Pinpoint the cell where the given text exists, returning its (x, y) midpoint coordinate. 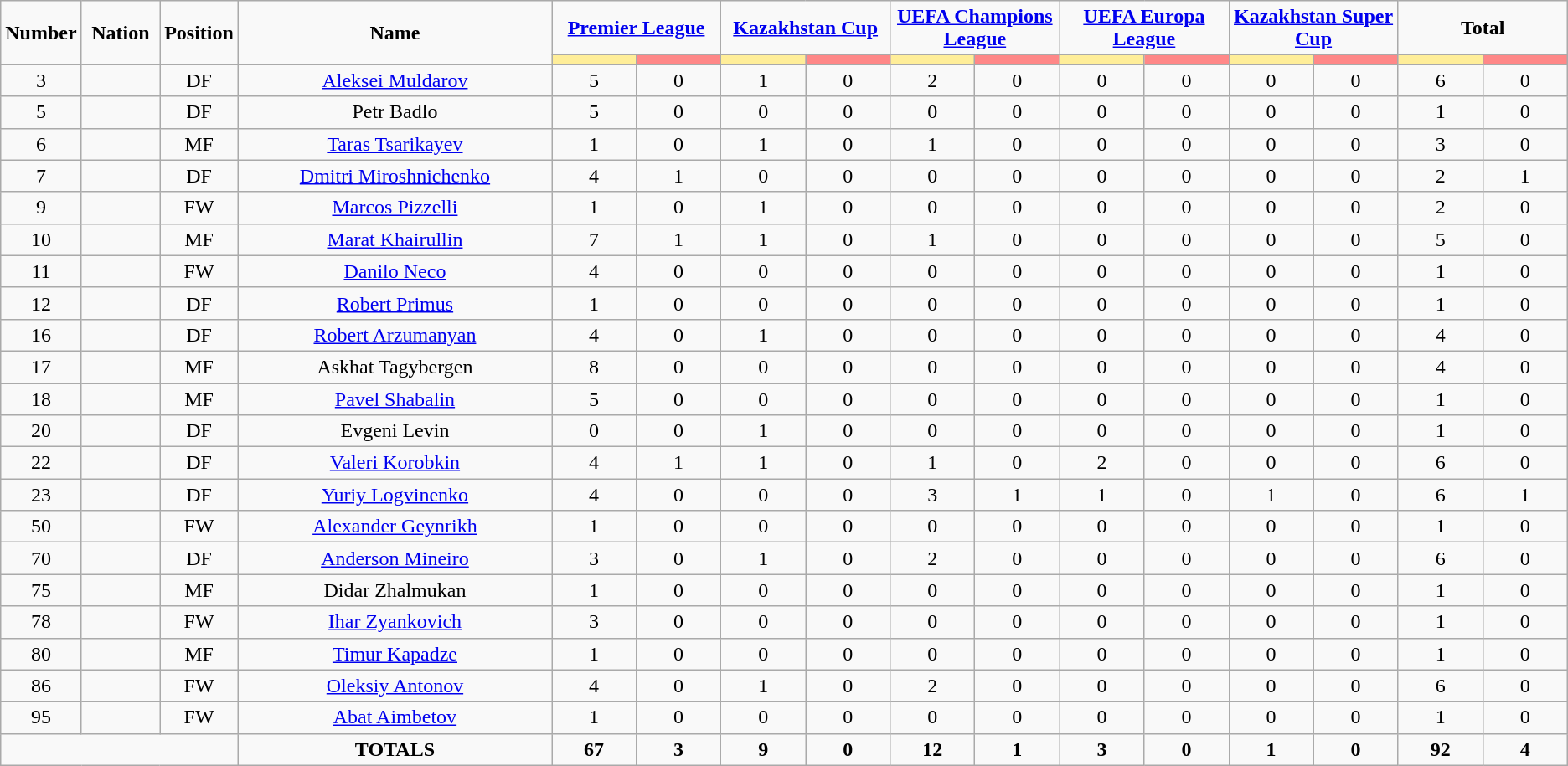
95 (41, 717)
Alexander Geynrikh (395, 527)
Didar Zhalmukan (395, 590)
Number (41, 33)
Oleksiy Antonov (395, 686)
Dmitri Miroshnichenko (395, 176)
Kazakhstan Cup (806, 28)
80 (41, 654)
Robert Arzumanyan (395, 335)
Yuriy Logvinenko (395, 495)
TOTALS (395, 749)
Name (395, 33)
Marat Khairullin (395, 239)
67 (593, 749)
Pavel Shabalin (395, 399)
Petr Badlo (395, 112)
Robert Primus (395, 303)
20 (41, 431)
8 (593, 367)
Position (199, 33)
Askhat Tagybergen (395, 367)
UEFA Champions League (975, 28)
Valeri Korobkin (395, 463)
70 (41, 558)
11 (41, 271)
18 (41, 399)
86 (41, 686)
10 (41, 239)
92 (1441, 749)
Total (1483, 28)
16 (41, 335)
17 (41, 367)
Aleksei Muldarov (395, 80)
Timur Kapadze (395, 654)
Anderson Mineiro (395, 558)
Danilo Neco (395, 271)
78 (41, 622)
Evgeni Levin (395, 431)
Kazakhstan Super Cup (1313, 28)
22 (41, 463)
75 (41, 590)
Ihar Zyankovich (395, 622)
23 (41, 495)
Taras Tsarikayev (395, 144)
Premier League (636, 28)
Marcos Pizzelli (395, 208)
50 (41, 527)
Nation (121, 33)
UEFA Europa League (1144, 28)
Abat Aimbetov (395, 717)
